Locate the cell with the specified text and output its [x, y] center coordinate. 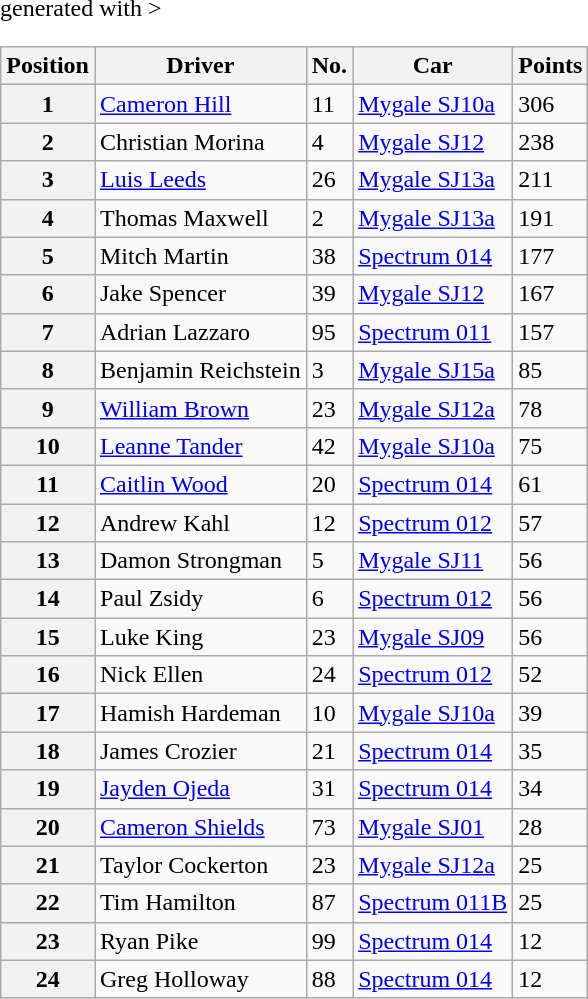
Mygale SJ11 [433, 561]
Benjamin Reichstein [200, 370]
Cameron Shields [200, 827]
Mitch Martin [200, 256]
James Crozier [200, 751]
73 [329, 827]
31 [329, 789]
Greg Holloway [200, 979]
Hamish Hardeman [200, 713]
Damon Strongman [200, 561]
19 [48, 789]
1 [48, 104]
95 [329, 332]
177 [550, 256]
157 [550, 332]
306 [550, 104]
Andrew Kahl [200, 523]
16 [48, 675]
Christian Morina [200, 142]
Mygale SJ01 [433, 827]
61 [550, 484]
26 [329, 180]
Leanne Tander [200, 446]
14 [48, 599]
99 [329, 941]
Thomas Maxwell [200, 218]
Caitlin Wood [200, 484]
Mygale SJ09 [433, 637]
18 [48, 751]
22 [48, 903]
Jayden Ojeda [200, 789]
Nick Ellen [200, 675]
167 [550, 294]
Spectrum 011 [433, 332]
17 [48, 713]
Luis Leeds [200, 180]
7 [48, 332]
Ryan Pike [200, 941]
34 [550, 789]
38 [329, 256]
Driver [200, 66]
9 [48, 408]
Mygale SJ15a [433, 370]
No. [329, 66]
Points [550, 66]
211 [550, 180]
88 [329, 979]
238 [550, 142]
Paul Zsidy [200, 599]
85 [550, 370]
57 [550, 523]
Adrian Lazzaro [200, 332]
87 [329, 903]
75 [550, 446]
191 [550, 218]
Taylor Cockerton [200, 865]
Position [48, 66]
28 [550, 827]
Jake Spencer [200, 294]
Car [433, 66]
Luke King [200, 637]
42 [329, 446]
Cameron Hill [200, 104]
15 [48, 637]
Tim Hamilton [200, 903]
8 [48, 370]
52 [550, 675]
78 [550, 408]
Spectrum 011B [433, 903]
William Brown [200, 408]
35 [550, 751]
13 [48, 561]
